Extract the [X, Y] coordinate from the center of the cell holding the provided text.  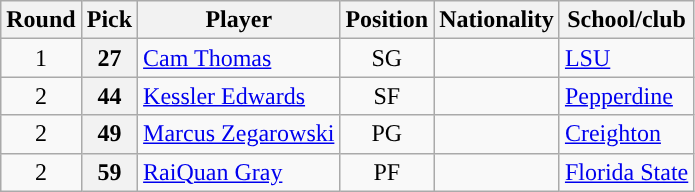
Marcus Zegarowski [239, 134]
PF [387, 172]
1 [41, 58]
59 [109, 172]
PG [387, 134]
Player [239, 20]
School/club [626, 20]
Creighton [626, 134]
Position [387, 20]
44 [109, 96]
49 [109, 134]
27 [109, 58]
RaiQuan Gray [239, 172]
Florida State [626, 172]
LSU [626, 58]
SF [387, 96]
Nationality [497, 20]
Pepperdine [626, 96]
Pick [109, 20]
Kessler Edwards [239, 96]
Round [41, 20]
SG [387, 58]
Cam Thomas [239, 58]
